Capture the cell that displays the provided text and extract its (X, Y) central coordinate. 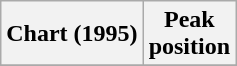
Peakposition (189, 34)
Chart (1995) (72, 34)
